Return (X, Y) of the center of cell containing provided text 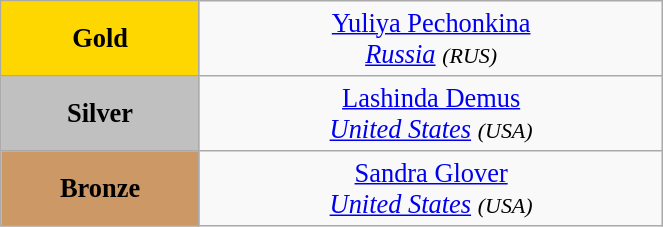
Lashinda DemusUnited States (USA) (430, 112)
Sandra GloverUnited States (USA) (430, 188)
Silver (100, 112)
Gold (100, 38)
Bronze (100, 188)
Yuliya PechonkinaRussia (RUS) (430, 38)
